Locate the cell with the specified text and output its [X, Y] center coordinate. 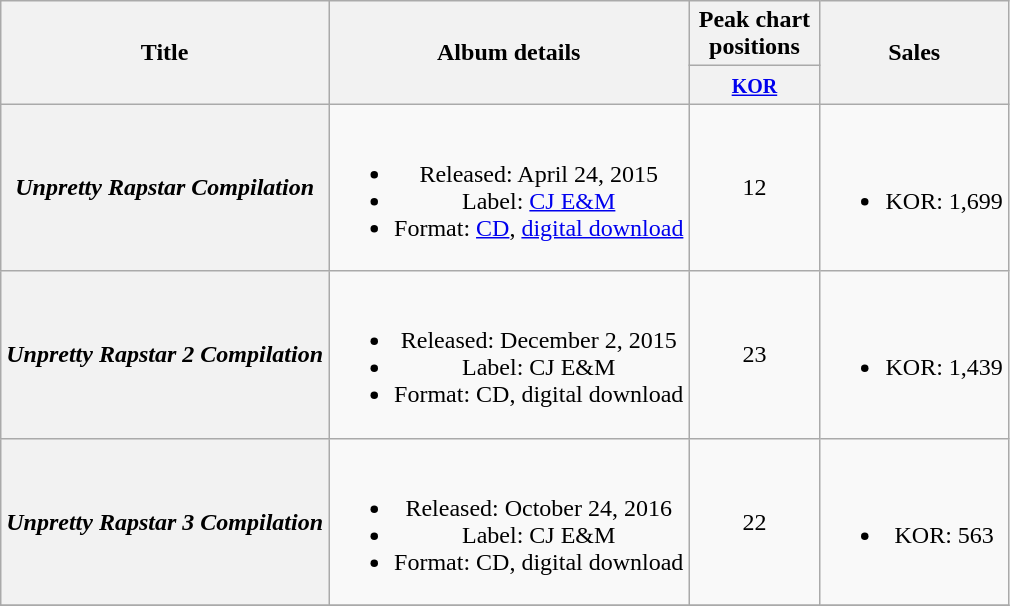
KOR: 1,439 [914, 354]
Unpretty Rapstar 2 Compilation [165, 354]
Sales [914, 52]
Album details [509, 52]
Title [165, 52]
KOR: 563 [914, 522]
Released: April 24, 2015Label: CJ E&MFormat: CD, digital download [509, 188]
22 [754, 522]
23 [754, 354]
Unpretty Rapstar 3 Compilation [165, 522]
KOR [754, 85]
Peak chart positions [754, 34]
Released: October 24, 2016Label: CJ E&MFormat: CD, digital download [509, 522]
KOR: 1,699 [914, 188]
Unpretty Rapstar Compilation [165, 188]
12 [754, 188]
Released: December 2, 2015Label: CJ E&MFormat: CD, digital download [509, 354]
